Detect which cell encompasses the target text, then output its (X, Y) center coordinate. 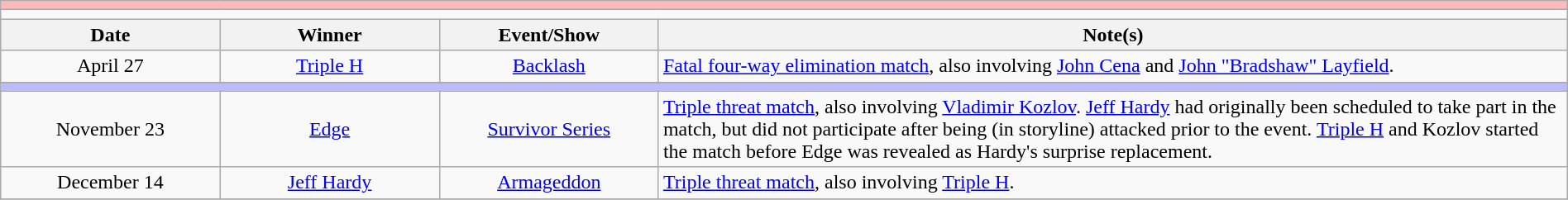
Jeff Hardy (329, 183)
Date (111, 35)
Note(s) (1113, 35)
Survivor Series (549, 129)
November 23 (111, 129)
December 14 (111, 183)
April 27 (111, 66)
Event/Show (549, 35)
Triple threat match, also involving Triple H. (1113, 183)
Armageddon (549, 183)
Triple H (329, 66)
Winner (329, 35)
Edge (329, 129)
Fatal four-way elimination match, also involving John Cena and John "Bradshaw" Layfield. (1113, 66)
Backlash (549, 66)
